Extract the [x, y] coordinate from the center of the cell holding the provided text.  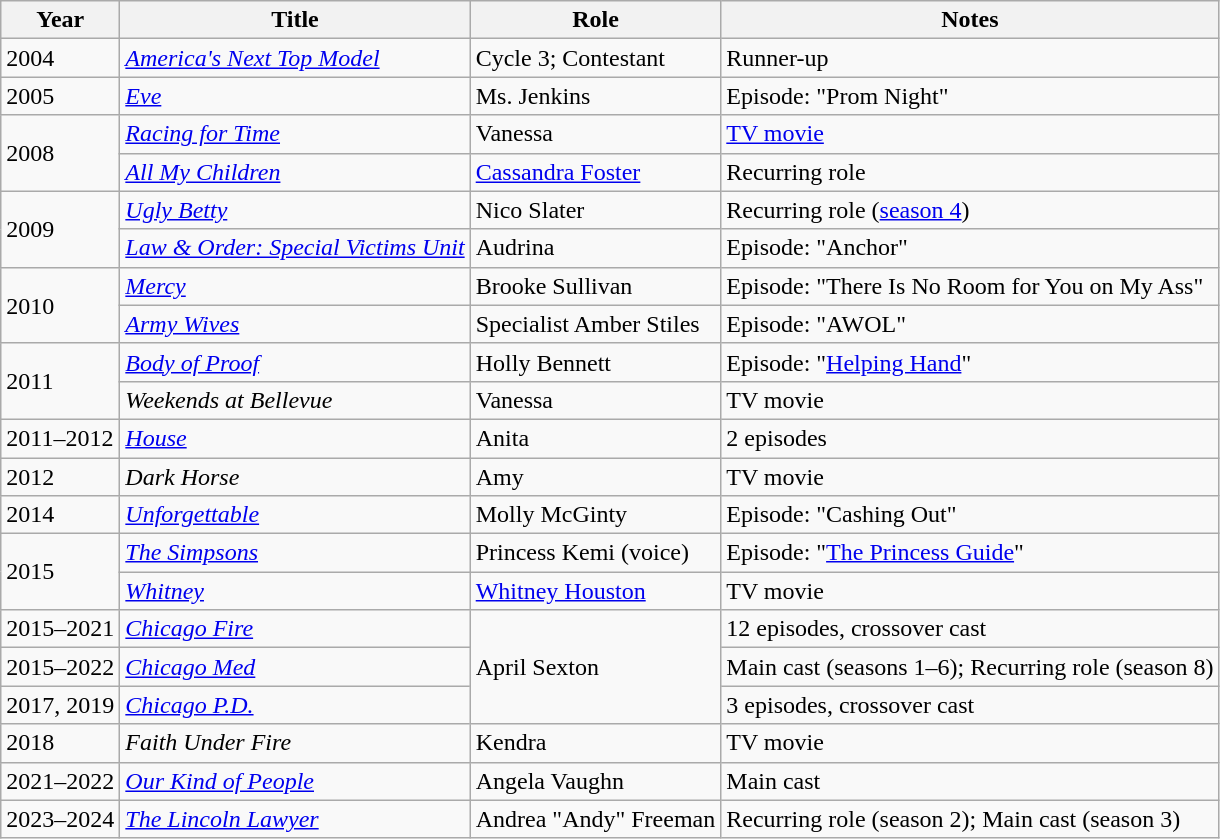
2010 [60, 305]
Runner-up [970, 58]
Recurring role (season 4) [970, 210]
America's Next Top Model [295, 58]
Main cast (seasons 1–6); Recurring role (season 8) [970, 667]
Kendra [596, 743]
Brooke Sullivan [596, 286]
Specialist Amber Stiles [596, 324]
Faith Under Fire [295, 743]
Weekends at Bellevue [295, 400]
Episode: "Anchor" [970, 248]
Recurring role (season 2); Main cast (season 3) [970, 819]
Racing for Time [295, 134]
Angela Vaughn [596, 781]
Dark Horse [295, 477]
Whitney [295, 591]
2011 [60, 381]
2015 [60, 572]
Notes [970, 20]
Eve [295, 96]
Episode: "AWOL" [970, 324]
Recurring role [970, 172]
2009 [60, 229]
2017, 2019 [60, 705]
Episode: "Cashing Out" [970, 515]
Unforgettable [295, 515]
Episode: "Prom Night" [970, 96]
Whitney Houston [596, 591]
2021–2022 [60, 781]
2012 [60, 477]
Cassandra Foster [596, 172]
All My Children [295, 172]
Title [295, 20]
2018 [60, 743]
Audrina [596, 248]
Anita [596, 438]
2015–2022 [60, 667]
Chicago P.D. [295, 705]
2014 [60, 515]
Holly Bennett [596, 362]
2004 [60, 58]
The Simpsons [295, 553]
Ms. Jenkins [596, 96]
House [295, 438]
2011–2012 [60, 438]
2008 [60, 153]
Body of Proof [295, 362]
Princess Kemi (voice) [596, 553]
Andrea "Andy" Freeman [596, 819]
Chicago Fire [295, 629]
Episode: "There Is No Room for You on My Ass" [970, 286]
12 episodes, crossover cast [970, 629]
Nico Slater [596, 210]
Law & Order: Special Victims Unit [295, 248]
Molly McGinty [596, 515]
Cycle 3; Contestant [596, 58]
Our Kind of People [295, 781]
2005 [60, 96]
2023–2024 [60, 819]
Mercy [295, 286]
Amy [596, 477]
Ugly Betty [295, 210]
Army Wives [295, 324]
2 episodes [970, 438]
Episode: "Helping Hand" [970, 362]
Episode: "The Princess Guide" [970, 553]
The Lincoln Lawyer [295, 819]
Role [596, 20]
3 episodes, crossover cast [970, 705]
2015–2021 [60, 629]
Chicago Med [295, 667]
Main cast [970, 781]
Year [60, 20]
April Sexton [596, 667]
